Locate the cell with the specified text and output its (x, y) center coordinate. 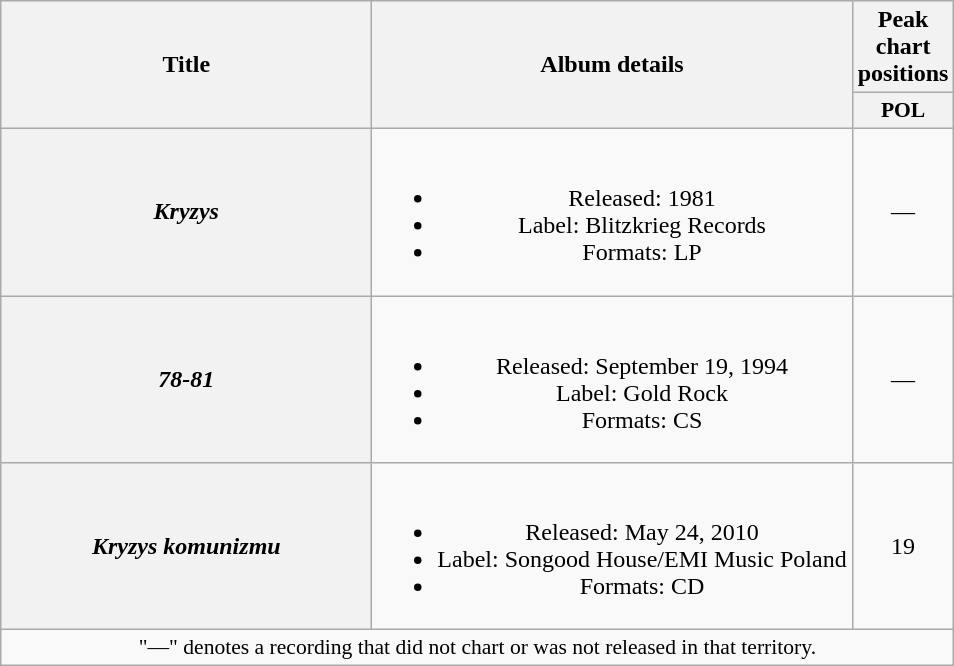
"—" denotes a recording that did not chart or was not released in that territory. (478, 648)
Title (186, 65)
Released: May 24, 2010Label: Songood House/EMI Music PolandFormats: CD (612, 546)
Released: September 19, 1994Label: Gold RockFormats: CS (612, 380)
Kryzys komunizmu (186, 546)
19 (903, 546)
Released: 1981Label: Blitzkrieg RecordsFormats: LP (612, 212)
Album details (612, 65)
Kryzys (186, 212)
POL (903, 111)
Peak chart positions (903, 47)
78-81 (186, 380)
